Return [x, y] of the center of cell containing provided text 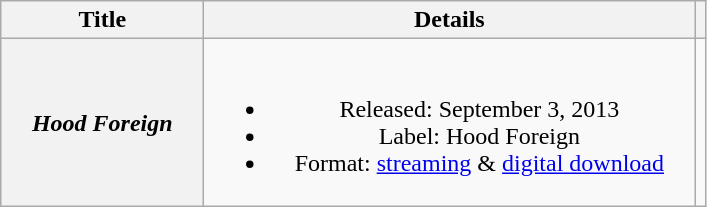
Title [102, 20]
Hood Foreign [102, 122]
Details [450, 20]
Released: September 3, 2013Label: Hood ForeignFormat: streaming & digital download [450, 122]
